Pinpoint the cell where the given text exists, returning its (X, Y) midpoint coordinate. 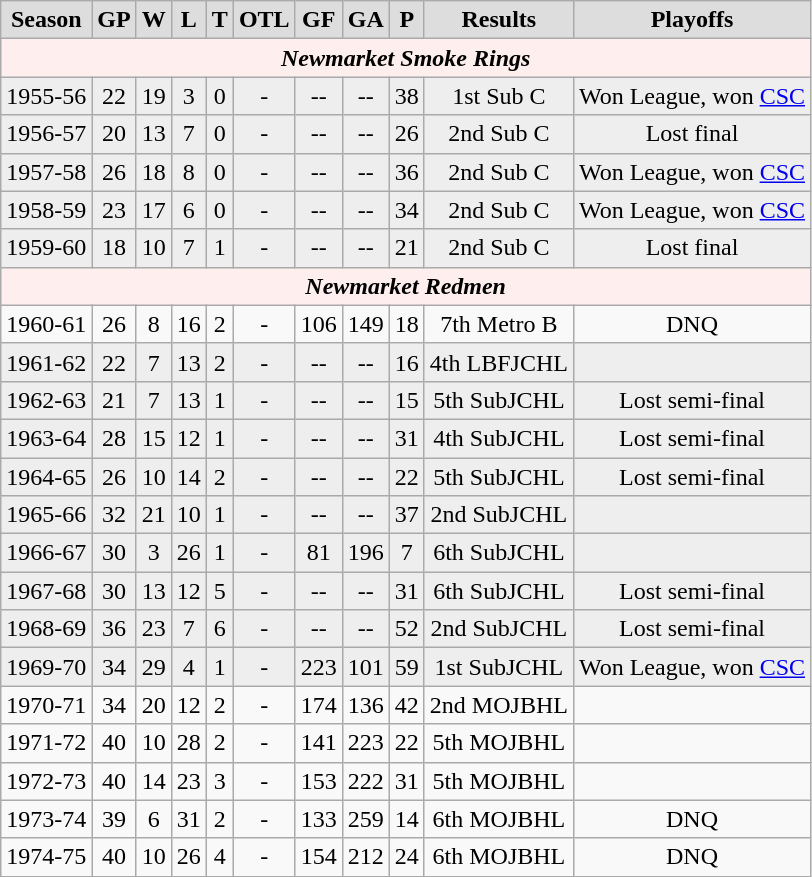
154 (318, 857)
Newmarket Smoke Rings (406, 58)
101 (366, 667)
L (188, 20)
149 (366, 324)
4th SubJCHL (498, 438)
42 (406, 705)
1st Sub C (498, 96)
19 (154, 96)
1957-58 (46, 172)
Newmarket Redmen (406, 286)
133 (318, 819)
1967-68 (46, 591)
1960-61 (46, 324)
1955-56 (46, 96)
Playoffs (692, 20)
GA (366, 20)
1962-63 (46, 400)
1966-67 (46, 553)
37 (406, 515)
W (154, 20)
1958-59 (46, 210)
81 (318, 553)
5 (220, 591)
1963-64 (46, 438)
OTL (264, 20)
2nd MOJBHL (498, 705)
38 (406, 96)
Season (46, 20)
174 (318, 705)
17 (154, 210)
136 (366, 705)
1969-70 (46, 667)
T (220, 20)
32 (114, 515)
52 (406, 629)
24 (406, 857)
39 (114, 819)
1961-62 (46, 362)
59 (406, 667)
1964-65 (46, 477)
1968-69 (46, 629)
Results (498, 20)
P (406, 20)
29 (154, 667)
222 (366, 781)
1973-74 (46, 819)
153 (318, 781)
1972-73 (46, 781)
1st SubJCHL (498, 667)
259 (366, 819)
1974-75 (46, 857)
212 (366, 857)
1970-71 (46, 705)
GF (318, 20)
196 (366, 553)
1965-66 (46, 515)
GP (114, 20)
1959-60 (46, 248)
4th LBFJCHL (498, 362)
106 (318, 324)
1971-72 (46, 743)
7th Metro B (498, 324)
1956-57 (46, 134)
141 (318, 743)
